Find where the given text appears and provide that cell's center as (x, y) coordinate. 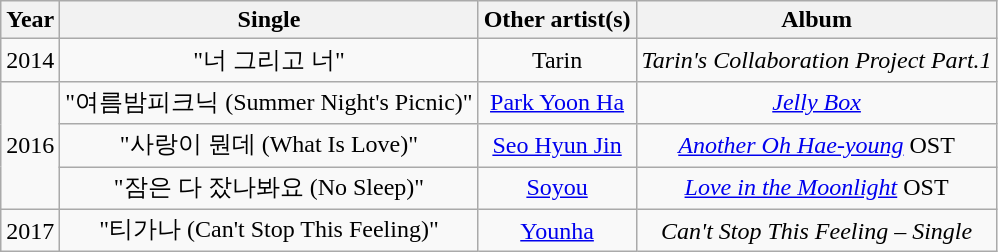
Other artist(s) (557, 20)
Tarin's Collaboration Project Part.1 (816, 60)
"사랑이 뭔데 (What Is Love)" (269, 146)
"티가나 (Can't Stop This Feeling)" (269, 230)
Younha (557, 230)
Love in the Moonlight OST (816, 188)
2016 (30, 145)
Soyou (557, 188)
2014 (30, 60)
Single (269, 20)
"잠은 다 잤나봐요 (No Sleep)" (269, 188)
Seo Hyun Jin (557, 146)
"여름밤피크닉 (Summer Night's Picnic)" (269, 102)
Year (30, 20)
Park Yoon Ha (557, 102)
"너 그리고 너" (269, 60)
Another Oh Hae-young OST (816, 146)
Can't Stop This Feeling – Single (816, 230)
Jelly Box (816, 102)
Tarin (557, 60)
Album (816, 20)
2017 (30, 230)
